Provide the (x, y) coordinate of the cell's center where the given text is located.  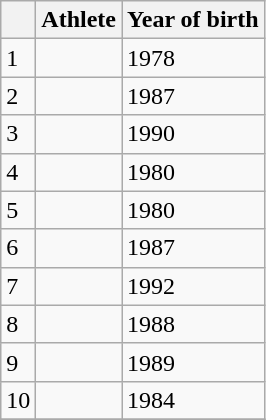
1990 (194, 134)
8 (18, 324)
7 (18, 286)
1984 (194, 400)
Athlete (79, 20)
1992 (194, 286)
9 (18, 362)
1988 (194, 324)
4 (18, 172)
1 (18, 58)
1978 (194, 58)
Year of birth (194, 20)
10 (18, 400)
2 (18, 96)
3 (18, 134)
6 (18, 248)
1989 (194, 362)
5 (18, 210)
